Search for the cell housing the specified text and yield its [x, y] center coordinate. 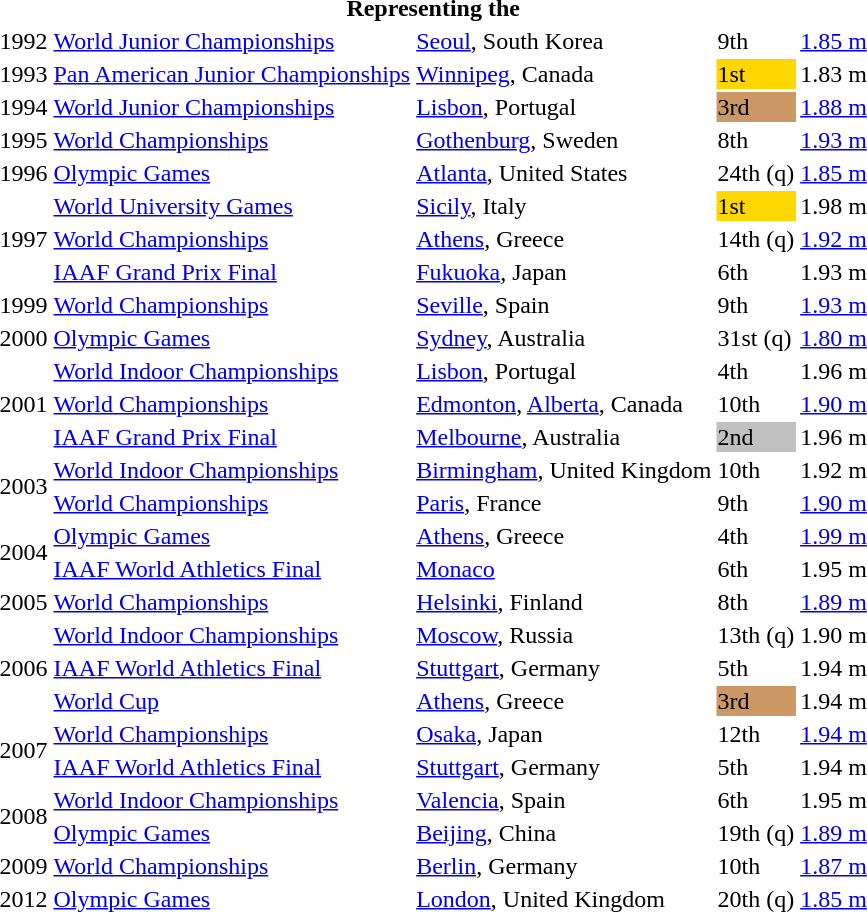
2nd [756, 437]
Moscow, Russia [564, 635]
14th (q) [756, 239]
Beijing, China [564, 833]
Winnipeg, Canada [564, 74]
Paris, France [564, 503]
13th (q) [756, 635]
31st (q) [756, 338]
Monaco [564, 569]
Melbourne, Australia [564, 437]
Osaka, Japan [564, 734]
Seville, Spain [564, 305]
12th [756, 734]
Sydney, Australia [564, 338]
Atlanta, United States [564, 173]
Gothenburg, Sweden [564, 140]
Berlin, Germany [564, 866]
Birmingham, United Kingdom [564, 470]
Valencia, Spain [564, 800]
19th (q) [756, 833]
Sicily, Italy [564, 206]
Helsinki, Finland [564, 602]
World University Games [232, 206]
Seoul, South Korea [564, 41]
Pan American Junior Championships [232, 74]
World Cup [232, 701]
Edmonton, Alberta, Canada [564, 404]
24th (q) [756, 173]
Fukuoka, Japan [564, 272]
